Determine the (x, y) coordinate at the center of the cell enclosing the given text.  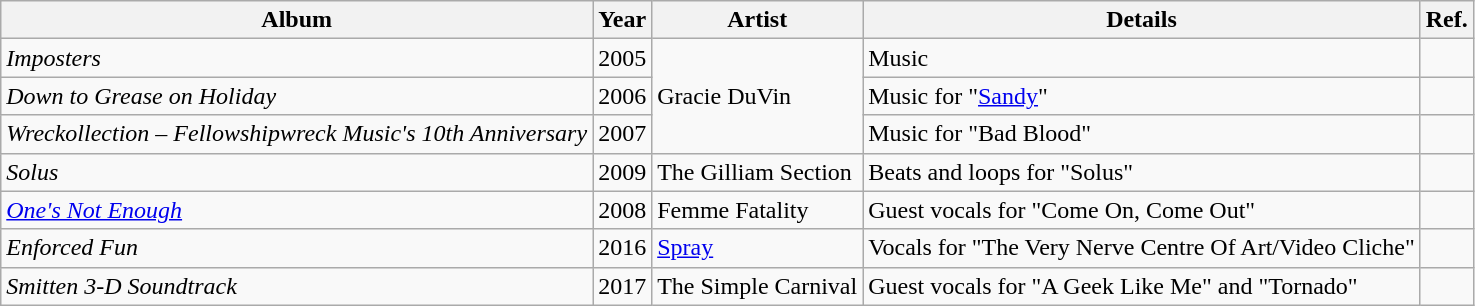
Enforced Fun (297, 248)
2006 (622, 96)
Solus (297, 172)
Album (297, 20)
2005 (622, 58)
Beats and loops for "Solus" (1142, 172)
Music for "Sandy" (1142, 96)
Year (622, 20)
Ref. (1446, 20)
Details (1142, 20)
2017 (622, 286)
Guest vocals for "A Geek Like Me" and "Tornado" (1142, 286)
Guest vocals for "Come On, Come Out" (1142, 210)
The Gilliam Section (758, 172)
2009 (622, 172)
Music for "Bad Blood" (1142, 134)
2016 (622, 248)
Down to Grease on Holiday (297, 96)
Smitten 3-D Soundtrack (297, 286)
Femme Fatality (758, 210)
Imposters (297, 58)
2008 (622, 210)
Artist (758, 20)
Wreckollection – Fellowshipwreck Music's 10th Anniversary (297, 134)
Gracie DuVin (758, 96)
Spray (758, 248)
Vocals for "The Very Nerve Centre Of Art/Video Cliche" (1142, 248)
2007 (622, 134)
Music (1142, 58)
The Simple Carnival (758, 286)
One's Not Enough (297, 210)
